Provide the [X, Y] coordinate of the cell's center where the given text is located.  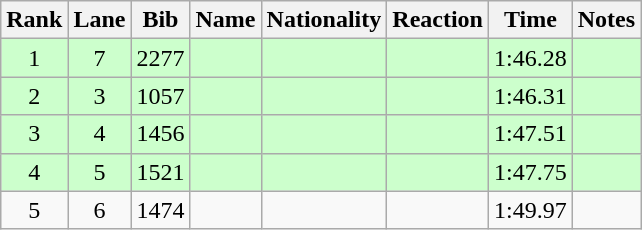
2 [34, 96]
1057 [160, 96]
1 [34, 58]
Name [226, 20]
1:46.28 [530, 58]
Time [530, 20]
1474 [160, 210]
1:47.75 [530, 172]
Reaction [438, 20]
1:46.31 [530, 96]
2277 [160, 58]
Bib [160, 20]
Rank [34, 20]
1456 [160, 134]
1:47.51 [530, 134]
Lane [100, 20]
7 [100, 58]
6 [100, 210]
1521 [160, 172]
1:49.97 [530, 210]
Notes [606, 20]
Nationality [324, 20]
